Detect which cell encompasses the target text, then output its [X, Y] center coordinate. 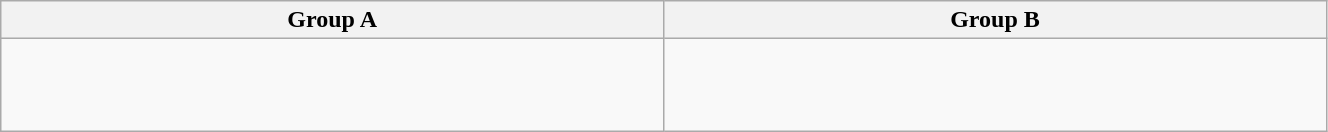
Group B [996, 20]
Group A [332, 20]
